Extract the [x, y] coordinate from the center of the cell holding the provided text.  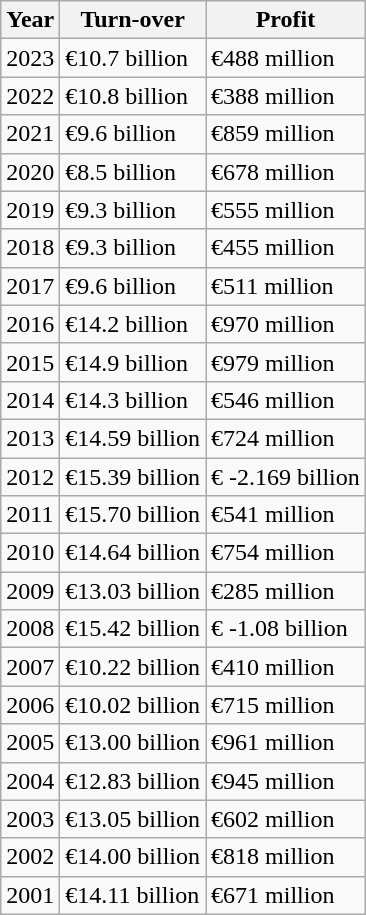
€14.2 billion [133, 324]
2001 [30, 895]
2002 [30, 857]
2014 [30, 400]
€488 million [286, 58]
€14.00 billion [133, 857]
2012 [30, 477]
€12.83 billion [133, 781]
2011 [30, 515]
€724 million [286, 438]
€ -2.169 billion [286, 477]
€678 million [286, 172]
€14.9 billion [133, 362]
€818 million [286, 857]
€285 million [286, 591]
2003 [30, 819]
€979 million [286, 362]
€859 million [286, 134]
€10.22 billion [133, 667]
2009 [30, 591]
2020 [30, 172]
€10.8 billion [133, 96]
€13.05 billion [133, 819]
2005 [30, 743]
2023 [30, 58]
2004 [30, 781]
€14.11 billion [133, 895]
€10.7 billion [133, 58]
2006 [30, 705]
2016 [30, 324]
€511 million [286, 286]
€15.70 billion [133, 515]
€945 million [286, 781]
€541 million [286, 515]
€671 million [286, 895]
2015 [30, 362]
Turn-over [133, 20]
€14.64 billion [133, 553]
€14.3 billion [133, 400]
€754 million [286, 553]
Year [30, 20]
€546 million [286, 400]
2007 [30, 667]
€555 million [286, 210]
€14.59 billion [133, 438]
€15.39 billion [133, 477]
2018 [30, 248]
2010 [30, 553]
€ -1.08 billion [286, 629]
2017 [30, 286]
Profit [286, 20]
2019 [30, 210]
€8.5 billion [133, 172]
€961 million [286, 743]
€10.02 billion [133, 705]
€410 million [286, 667]
€455 million [286, 248]
€13.03 billion [133, 591]
2008 [30, 629]
€15.42 billion [133, 629]
€715 million [286, 705]
€970 million [286, 324]
2021 [30, 134]
2013 [30, 438]
2022 [30, 96]
€388 million [286, 96]
€13.00 billion [133, 743]
€602 million [286, 819]
